Identify which cell holds the provided text, then report its (x, y) central coordinate. 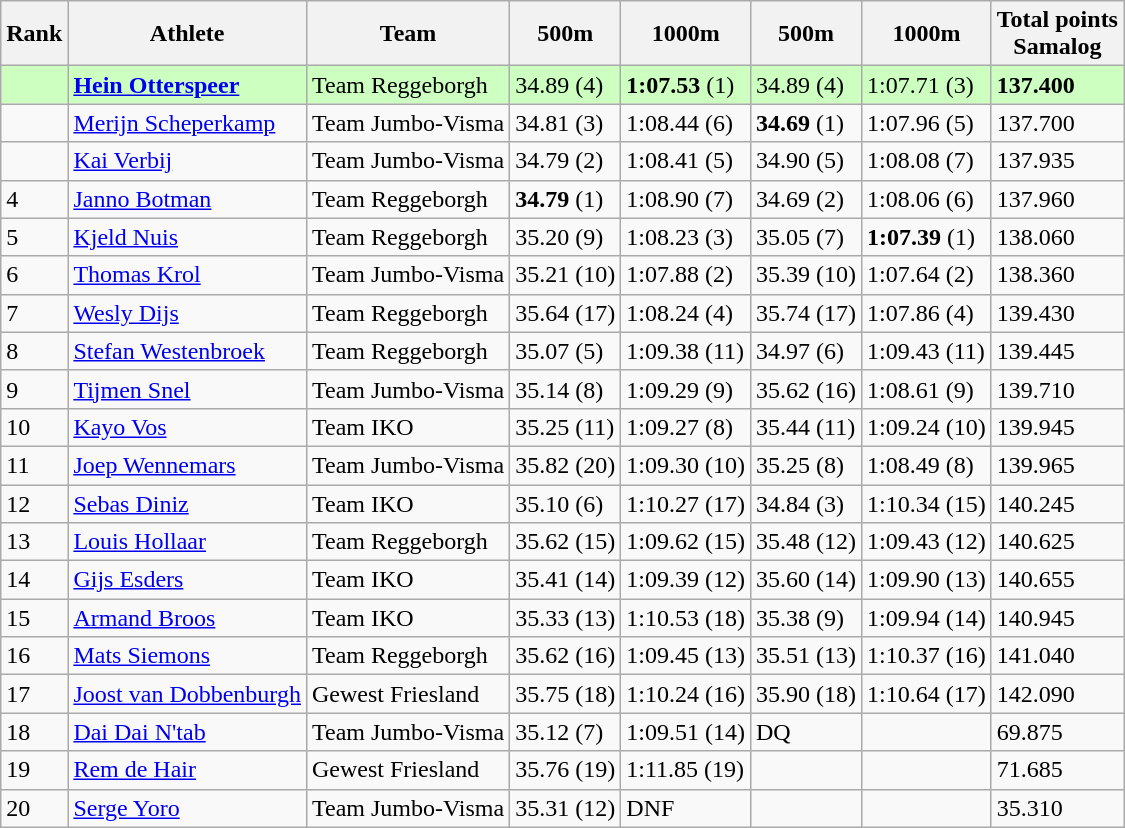
Tijmen Snel (188, 389)
34.69 (2) (806, 199)
139.445 (1057, 351)
1:07.71 (3) (927, 85)
1:08.41 (5) (686, 161)
1:08.61 (9) (927, 389)
Stefan Westenbroek (188, 351)
35.310 (1057, 808)
35.20 (9) (566, 237)
Mats Siemons (188, 656)
Janno Botman (188, 199)
6 (34, 275)
34.69 (1) (806, 123)
1:08.23 (3) (686, 237)
1:07.64 (2) (927, 275)
11 (34, 465)
15 (34, 618)
14 (34, 580)
1:10.24 (16) (686, 694)
Rem de Hair (188, 770)
20 (34, 808)
Thomas Krol (188, 275)
35.10 (6) (566, 503)
35.60 (14) (806, 580)
139.945 (1057, 427)
Kai Verbij (188, 161)
7 (34, 313)
1:09.43 (12) (927, 542)
1:09.30 (10) (686, 465)
140.655 (1057, 580)
9 (34, 389)
1:08.44 (6) (686, 123)
4 (34, 199)
138.060 (1057, 237)
141.040 (1057, 656)
17 (34, 694)
8 (34, 351)
142.090 (1057, 694)
Team (408, 34)
1:07.39 (1) (927, 237)
35.41 (14) (566, 580)
35.82 (20) (566, 465)
13 (34, 542)
Athlete (188, 34)
137.935 (1057, 161)
35.38 (9) (806, 618)
12 (34, 503)
139.710 (1057, 389)
1:09.27 (8) (686, 427)
1:08.49 (8) (927, 465)
Wesly Dijs (188, 313)
Sebas Diniz (188, 503)
1:09.94 (14) (927, 618)
Dai Dai N'tab (188, 732)
35.48 (12) (806, 542)
1:09.43 (11) (927, 351)
35.25 (8) (806, 465)
140.245 (1057, 503)
DQ (806, 732)
140.945 (1057, 618)
16 (34, 656)
137.960 (1057, 199)
1:09.51 (14) (686, 732)
Total points Samalog (1057, 34)
71.685 (1057, 770)
Merijn Scheperkamp (188, 123)
Rank (34, 34)
Hein Otterspeer (188, 85)
139.965 (1057, 465)
35.62 (15) (566, 542)
69.875 (1057, 732)
34.90 (5) (806, 161)
1:08.90 (7) (686, 199)
DNF (686, 808)
35.64 (17) (566, 313)
35.07 (5) (566, 351)
35.44 (11) (806, 427)
1:10.34 (15) (927, 503)
1:09.45 (13) (686, 656)
1:07.88 (2) (686, 275)
1:09.90 (13) (927, 580)
5 (34, 237)
1:08.06 (6) (927, 199)
1:07.53 (1) (686, 85)
1:10.64 (17) (927, 694)
34.79 (1) (566, 199)
35.14 (8) (566, 389)
35.39 (10) (806, 275)
34.84 (3) (806, 503)
1:09.29 (9) (686, 389)
35.05 (7) (806, 237)
1:08.24 (4) (686, 313)
34.97 (6) (806, 351)
Serge Yoro (188, 808)
1:11.85 (19) (686, 770)
35.25 (11) (566, 427)
Louis Hollaar (188, 542)
Joep Wennemars (188, 465)
35.74 (17) (806, 313)
35.21 (10) (566, 275)
Gijs Esders (188, 580)
35.31 (12) (566, 808)
35.12 (7) (566, 732)
137.700 (1057, 123)
1:09.62 (15) (686, 542)
35.51 (13) (806, 656)
35.33 (13) (566, 618)
35.76 (19) (566, 770)
140.625 (1057, 542)
1:10.37 (16) (927, 656)
19 (34, 770)
34.79 (2) (566, 161)
18 (34, 732)
1:08.08 (7) (927, 161)
1:07.96 (5) (927, 123)
1:10.27 (17) (686, 503)
Joost van Dobbenburgh (188, 694)
138.360 (1057, 275)
35.75 (18) (566, 694)
1:10.53 (18) (686, 618)
35.90 (18) (806, 694)
1:09.39 (12) (686, 580)
Armand Broos (188, 618)
34.81 (3) (566, 123)
10 (34, 427)
139.430 (1057, 313)
1:09.24 (10) (927, 427)
Kjeld Nuis (188, 237)
1:09.38 (11) (686, 351)
137.400 (1057, 85)
Kayo Vos (188, 427)
1:07.86 (4) (927, 313)
